Locate the cell with the specified text and output its (X, Y) center coordinate. 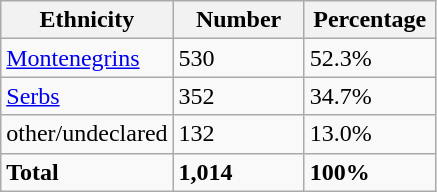
other/undeclared (87, 134)
Percentage (370, 20)
52.3% (370, 58)
352 (238, 96)
100% (370, 172)
Number (238, 20)
Total (87, 172)
132 (238, 134)
530 (238, 58)
Serbs (87, 96)
13.0% (370, 134)
1,014 (238, 172)
34.7% (370, 96)
Ethnicity (87, 20)
Montenegrins (87, 58)
